Return (X, Y) of the center of cell containing provided text 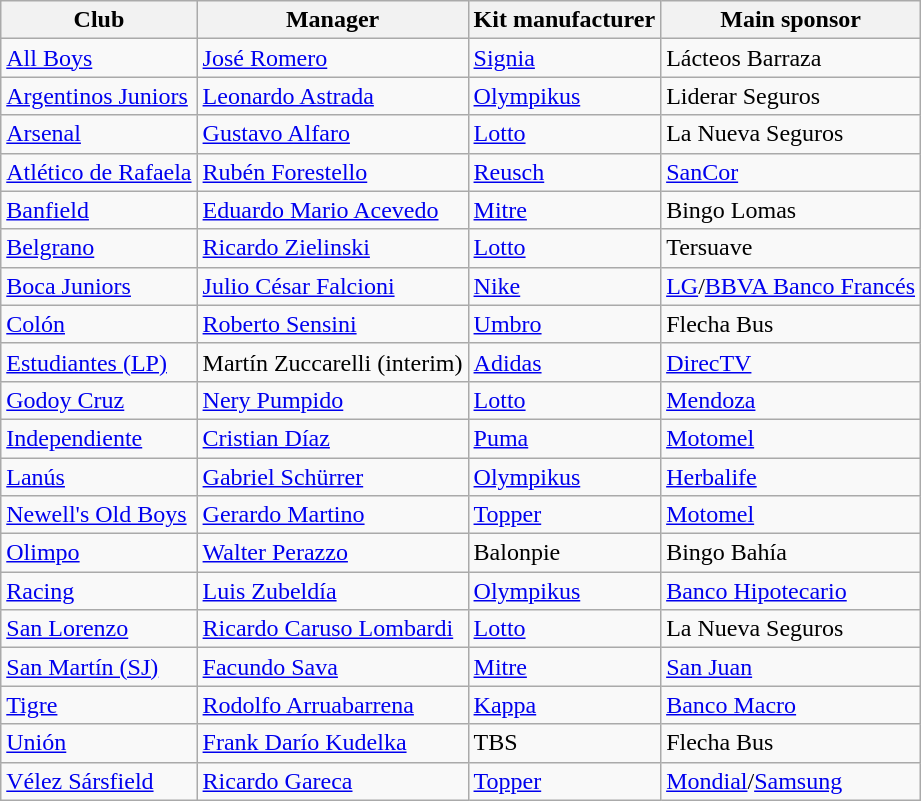
Roberto Sensini (332, 324)
Racing (99, 591)
Unión (99, 743)
Ricardo Caruso Lombardi (332, 629)
Adidas (564, 362)
Bingo Bahía (791, 553)
Facundo Sava (332, 667)
Walter Perazzo (332, 553)
Olimpo (99, 553)
José Romero (332, 58)
Argentinos Juniors (99, 96)
Liderar Seguros (791, 96)
LG/BBVA Banco Francés (791, 286)
Banco Hipotecario (791, 591)
Gabriel Schürrer (332, 477)
All Boys (99, 58)
Lanús (99, 477)
Bingo Lomas (791, 210)
Julio César Falcioni (332, 286)
Nery Pumpido (332, 400)
San Lorenzo (99, 629)
Belgrano (99, 248)
Eduardo Mario Acevedo (332, 210)
Banfield (99, 210)
Mondial/Samsung (791, 781)
Independiente (99, 438)
Colón (99, 324)
Godoy Cruz (99, 400)
Balonpie (564, 553)
Cristian Díaz (332, 438)
TBS (564, 743)
Herbalife (791, 477)
Arsenal (99, 134)
Martín Zuccarelli (interim) (332, 362)
Main sponsor (791, 20)
San Juan (791, 667)
Banco Macro (791, 705)
Manager (332, 20)
Tigre (99, 705)
Gustavo Alfaro (332, 134)
Kit manufacturer (564, 20)
Ricardo Zielinski (332, 248)
Frank Darío Kudelka (332, 743)
San Martín (SJ) (99, 667)
Reusch (564, 172)
Rodolfo Arruabarrena (332, 705)
Signia (564, 58)
Newell's Old Boys (99, 515)
Lácteos Barraza (791, 58)
Mendoza (791, 400)
Nike (564, 286)
Boca Juniors (99, 286)
Vélez Sársfield (99, 781)
Gerardo Martino (332, 515)
Estudiantes (LP) (99, 362)
Tersuave (791, 248)
Leonardo Astrada (332, 96)
Kappa (564, 705)
Puma (564, 438)
Atlético de Rafaela (99, 172)
SanCor (791, 172)
Rubén Forestello (332, 172)
Club (99, 20)
Luis Zubeldía (332, 591)
Ricardo Gareca (332, 781)
Umbro (564, 324)
DirecTV (791, 362)
